Locate the cell with the specified text and output its [x, y] center coordinate. 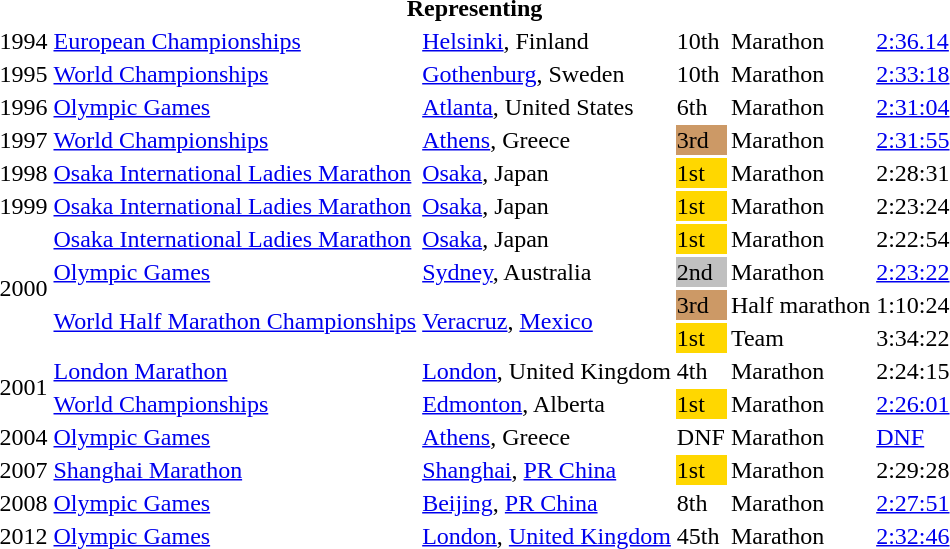
Gothenburg, Sweden [547, 74]
World Half Marathon Championships [235, 322]
Veracruz, Mexico [547, 322]
6th [700, 107]
London, United Kingdom [547, 371]
Edmonton, Alberta [547, 404]
Shanghai Marathon [235, 470]
4th [700, 371]
Helsinki, Finland [547, 41]
8th [700, 503]
London Marathon [235, 371]
Half marathon [800, 305]
Beijing, PR China [547, 503]
Shanghai, PR China [547, 470]
DNF [700, 437]
Team [800, 338]
Atlanta, United States [547, 107]
Sydney, Australia [547, 272]
2nd [700, 272]
European Championships [235, 41]
